Extract the [X, Y] coordinate from the center of the cell holding the provided text.  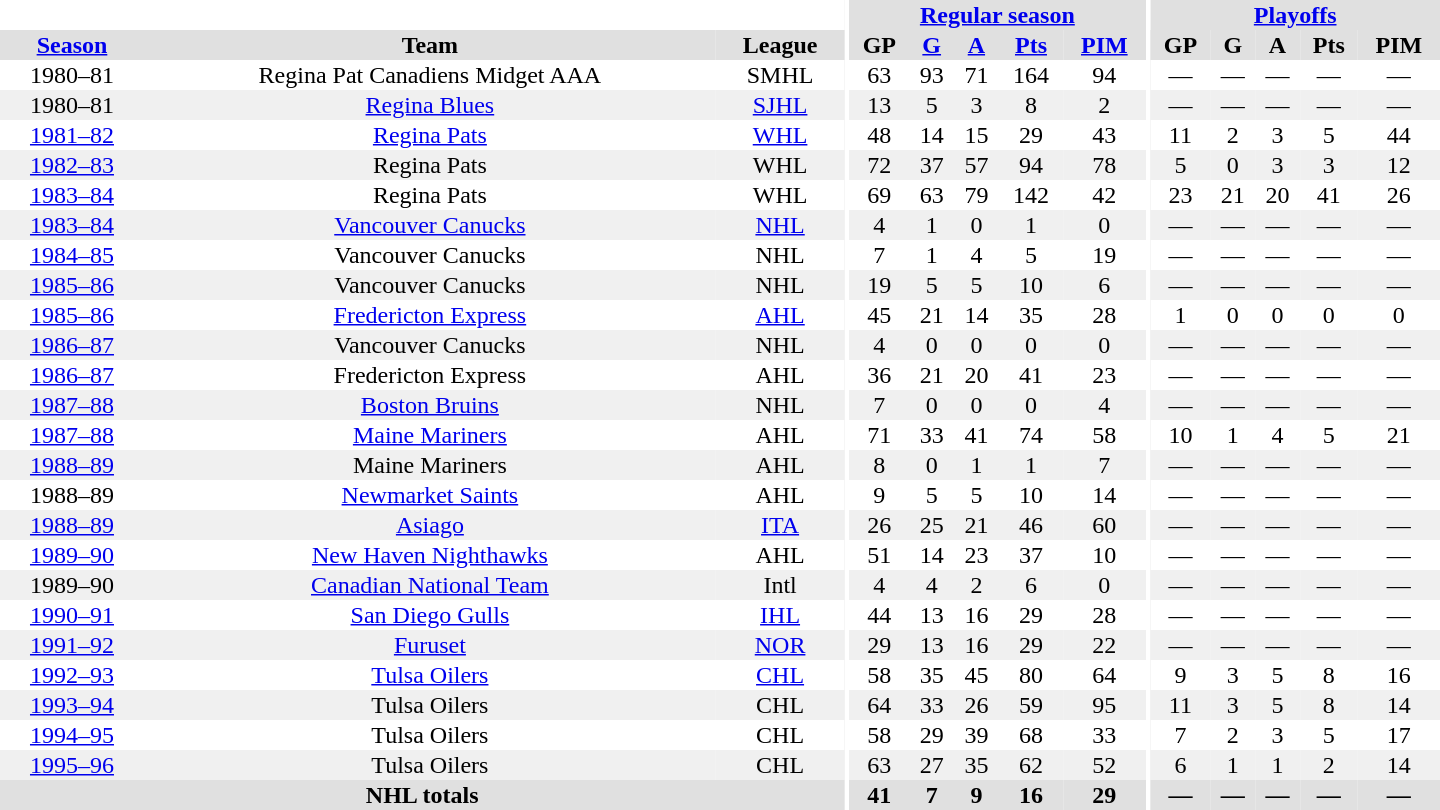
1990–91 [72, 615]
52 [1104, 765]
48 [879, 135]
142 [1032, 195]
Canadian National Team [430, 585]
22 [1104, 645]
SJHL [780, 105]
1992–93 [72, 675]
1991–92 [72, 645]
95 [1104, 705]
Intl [780, 585]
NOR [780, 645]
1995–96 [72, 765]
SMHL [780, 75]
57 [976, 165]
1982–83 [72, 165]
Regina Pat Canadiens Midget AAA [430, 75]
17 [1399, 735]
78 [1104, 165]
New Haven Nighthawks [430, 555]
1984–85 [72, 255]
62 [1032, 765]
69 [879, 195]
1994–95 [72, 735]
51 [879, 555]
39 [976, 735]
Playoffs [1295, 15]
27 [932, 765]
1993–94 [72, 705]
164 [1032, 75]
Regina Blues [430, 105]
25 [932, 525]
79 [976, 195]
Regular season [997, 15]
42 [1104, 195]
ITA [780, 525]
93 [932, 75]
12 [1399, 165]
80 [1032, 675]
74 [1032, 435]
59 [1032, 705]
Team [430, 45]
IHL [780, 615]
League [780, 45]
Asiago [430, 525]
Boston Bruins [430, 405]
46 [1032, 525]
NHL totals [422, 795]
Newmarket Saints [430, 495]
15 [976, 135]
San Diego Gulls [430, 615]
60 [1104, 525]
72 [879, 165]
68 [1032, 735]
36 [879, 375]
43 [1104, 135]
Furuset [430, 645]
1981–82 [72, 135]
Season [72, 45]
